Pinpoint the cell where the given text exists, returning its [X, Y] midpoint coordinate. 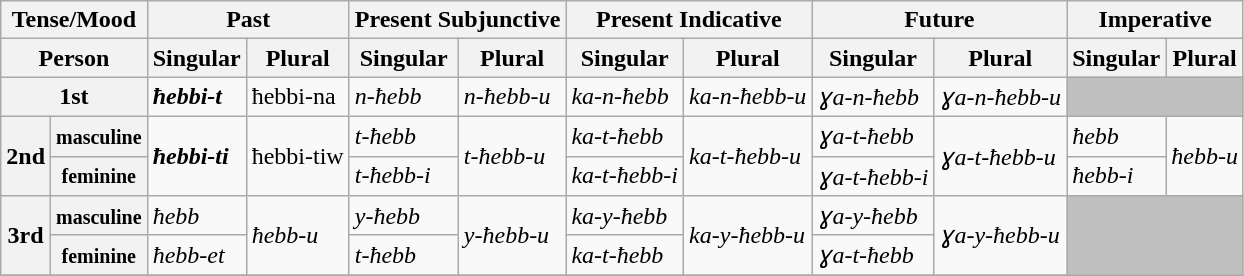
Tense/Mood [74, 20]
1st [74, 97]
ka-t-ħebb-i [625, 176]
ħebb-i [1116, 176]
y-ħebb [404, 216]
2nd [26, 156]
t-ħebb-i [404, 176]
3rd [26, 236]
ɣa-n-ħebb [873, 97]
ɣa-n-ħebb-u [1000, 97]
y-ħebb-u [512, 236]
ɣa-y-ħebb [873, 216]
ɣa-y-ħebb-u [1000, 236]
Present Subjunctive [458, 20]
ħebbi-t [196, 97]
ħebb-et [196, 255]
ka-t-ħebb-u [748, 156]
n-ħebb-u [512, 97]
Future [940, 20]
ka-y-ħebb [625, 216]
t-ħebb-u [512, 156]
ħebbi-tiw [298, 156]
Present Indicative [689, 20]
ħebbi-na [298, 97]
ɣa-t-ħebb-u [1000, 156]
Imperative [1156, 20]
Person [74, 58]
ka-n-ħebb-u [748, 97]
n-ħebb [404, 97]
ħebbi-ti [196, 156]
ka-y-ħebb-u [748, 236]
ka-n-ħebb [625, 97]
Past [248, 20]
ɣa-t-ħebb-i [873, 176]
